Determine the (x, y) coordinate at the center of the cell enclosing the given text.  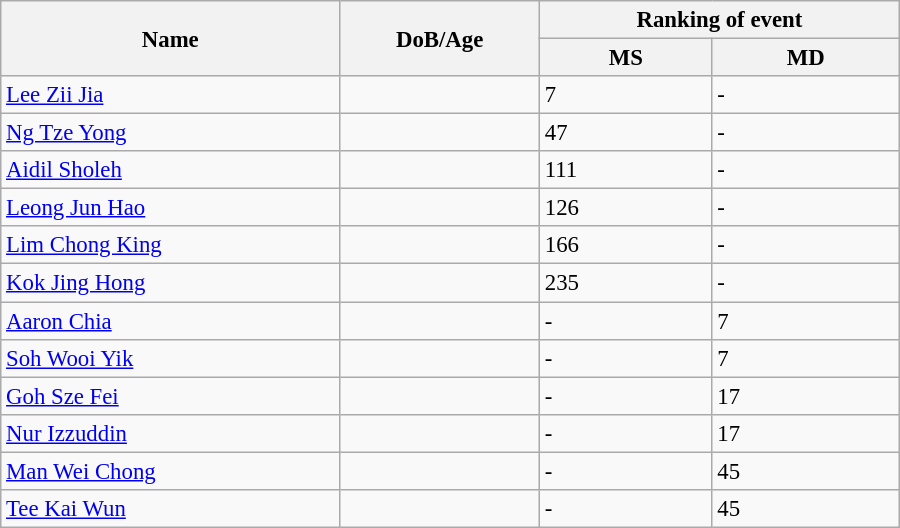
MD (806, 58)
Aidil Sholeh (170, 170)
Ng Tze Yong (170, 133)
166 (626, 245)
235 (626, 283)
Ranking of event (719, 20)
111 (626, 170)
Man Wei Chong (170, 471)
Aaron Chia (170, 321)
126 (626, 208)
Tee Kai Wun (170, 509)
Goh Sze Fei (170, 396)
MS (626, 58)
Name (170, 38)
Kok Jing Hong (170, 283)
Lee Zii Jia (170, 95)
Lim Chong King (170, 245)
Leong Jun Hao (170, 208)
Soh Wooi Yik (170, 358)
DoB/Age (440, 38)
47 (626, 133)
Nur Izzuddin (170, 433)
